Pinpoint the cell where the given text exists, returning its (X, Y) midpoint coordinate. 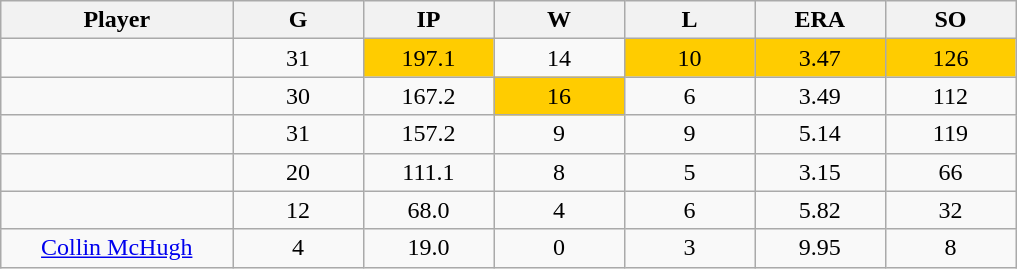
197.1 (428, 58)
W (559, 20)
167.2 (428, 96)
157.2 (428, 134)
126 (950, 58)
66 (950, 172)
30 (298, 96)
ERA (820, 20)
19.0 (428, 248)
5.14 (820, 134)
10 (689, 58)
3.15 (820, 172)
3.49 (820, 96)
Player (117, 20)
IP (428, 20)
5 (689, 172)
3.47 (820, 58)
32 (950, 210)
12 (298, 210)
3 (689, 248)
111.1 (428, 172)
16 (559, 96)
L (689, 20)
68.0 (428, 210)
G (298, 20)
5.82 (820, 210)
9.95 (820, 248)
Collin McHugh (117, 248)
0 (559, 248)
14 (559, 58)
20 (298, 172)
119 (950, 134)
112 (950, 96)
SO (950, 20)
